Extract the (X, Y) coordinate from the center of the cell holding the provided text.  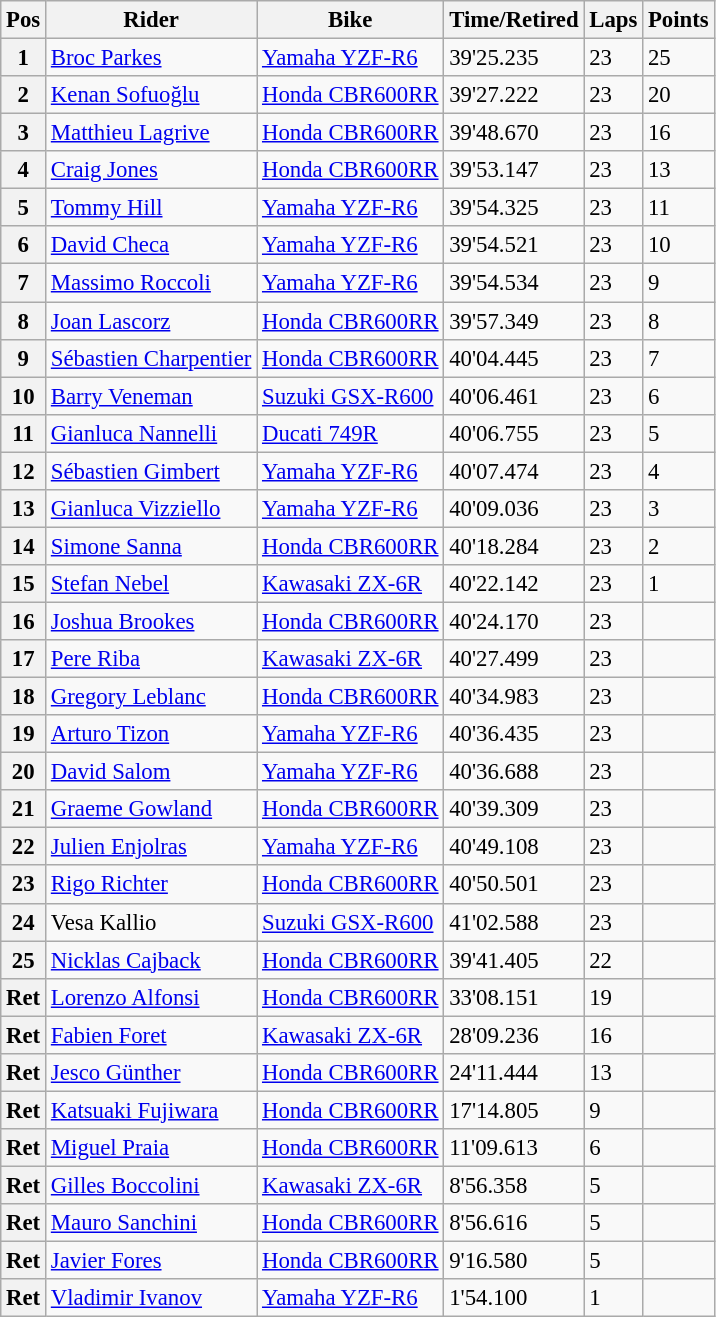
Rigo Richter (152, 885)
Arturo Tizon (152, 734)
39'54.521 (514, 245)
Ducati 749R (350, 433)
39'57.349 (514, 321)
Simone Sanna (152, 546)
40'36.435 (514, 734)
39'54.325 (514, 208)
40'22.142 (514, 584)
Matthieu Lagrive (152, 133)
39'27.222 (514, 95)
Nicklas Cajback (152, 960)
11'09.613 (514, 1148)
40'34.983 (514, 697)
Barry Veneman (152, 396)
15 (24, 584)
18 (24, 697)
Pos (24, 20)
33'08.151 (514, 997)
Rider (152, 20)
21 (24, 809)
Laps (614, 20)
40'18.284 (514, 546)
39'53.147 (514, 170)
41'02.588 (514, 922)
Massimo Roccoli (152, 283)
40'50.501 (514, 885)
Sébastien Charpentier (152, 358)
Fabien Foret (152, 1035)
Lorenzo Alfonsi (152, 997)
Craig Jones (152, 170)
12 (24, 471)
14 (24, 546)
40'09.036 (514, 509)
40'39.309 (514, 809)
40'06.755 (514, 433)
Mauro Sanchini (152, 1223)
39'41.405 (514, 960)
Miguel Praia (152, 1148)
Points (678, 20)
9'16.580 (514, 1261)
David Checa (152, 245)
Joshua Brookes (152, 621)
Graeme Gowland (152, 809)
24'11.444 (514, 1073)
Julien Enjolras (152, 847)
Joan Lascorz (152, 321)
Vladimir Ivanov (152, 1298)
Stefan Nebel (152, 584)
Broc Parkes (152, 58)
Gregory Leblanc (152, 697)
1'54.100 (514, 1298)
Time/Retired (514, 20)
Pere Riba (152, 659)
17'14.805 (514, 1110)
28'09.236 (514, 1035)
Vesa Kallio (152, 922)
40'36.688 (514, 772)
Javier Fores (152, 1261)
Gilles Boccolini (152, 1185)
Gianluca Vizziello (152, 509)
39'25.235 (514, 58)
David Salom (152, 772)
40'49.108 (514, 847)
Gianluca Nannelli (152, 433)
8'56.616 (514, 1223)
24 (24, 922)
39'48.670 (514, 133)
Katsuaki Fujiwara (152, 1110)
Tommy Hill (152, 208)
40'04.445 (514, 358)
40'27.499 (514, 659)
39'54.534 (514, 283)
40'06.461 (514, 396)
Jesco Günther (152, 1073)
Kenan Sofuoğlu (152, 95)
17 (24, 659)
Bike (350, 20)
40'07.474 (514, 471)
Sébastien Gimbert (152, 471)
40'24.170 (514, 621)
8'56.358 (514, 1185)
